Capture the cell that displays the provided text and extract its (X, Y) central coordinate. 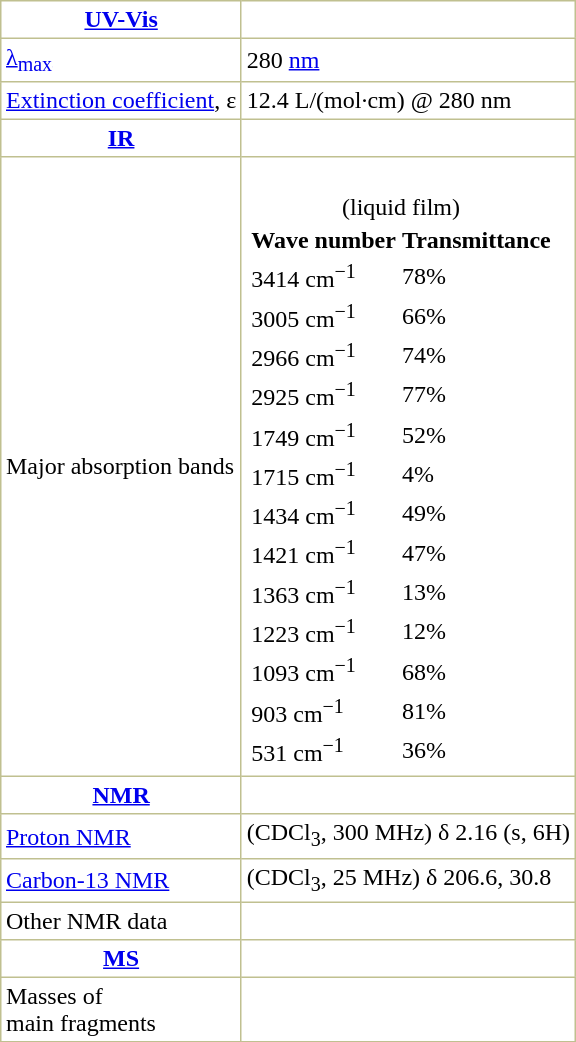
IR (122, 139)
2925 cm−1 (324, 395)
(liquid film) (402, 207)
1421 cm−1 (324, 553)
1749 cm−1 (324, 434)
Extinction coefficient, ε (122, 101)
Proton NMR (122, 836)
(CDCl3, 300 MHz) δ 2.16 (s, 6H) (408, 836)
1434 cm−1 (324, 513)
49% (476, 513)
531 cm−1 (324, 750)
(CDCl3, 25 MHz) δ 206.6, 30.8 (408, 880)
Wave number (324, 240)
Transmittance (476, 240)
1093 cm−1 (324, 671)
77% (476, 395)
78% (476, 276)
81% (476, 711)
36% (476, 750)
Carbon-13 NMR (122, 880)
Major absorption bands (122, 467)
4% (476, 474)
3005 cm−1 (324, 316)
52% (476, 434)
2966 cm−1 (324, 355)
903 cm−1 (324, 711)
λmax (122, 60)
MS (122, 958)
280 nm (408, 60)
13% (476, 592)
1715 cm−1 (324, 474)
1223 cm−1 (324, 632)
12% (476, 632)
47% (476, 553)
3414 cm−1 (324, 276)
12.4 L/(mol·cm) @ 280 nm (408, 101)
NMR (122, 796)
68% (476, 671)
1363 cm−1 (324, 592)
74% (476, 355)
UV-Vis (122, 20)
66% (476, 316)
Other NMR data (122, 921)
Masses of main fragments (122, 1009)
